Capture the cell that displays the provided text and extract its [x, y] central coordinate. 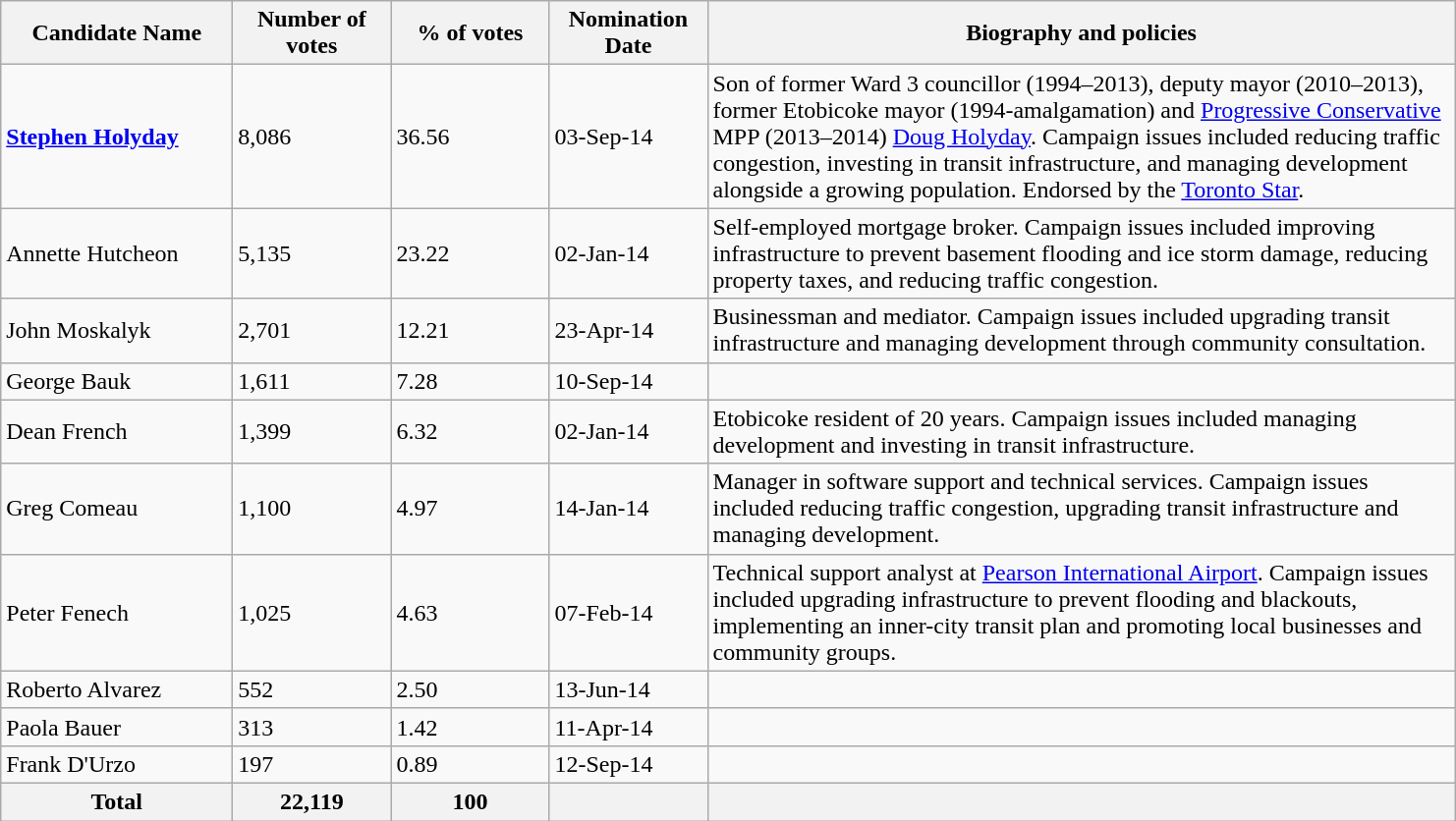
23.22 [470, 253]
Frank D'Urzo [117, 764]
Etobicoke resident of 20 years. Campaign issues included managing development and investing in transit infrastructure. [1081, 432]
13-Jun-14 [629, 689]
Greg Comeau [117, 509]
Paola Bauer [117, 727]
4.97 [470, 509]
Biography and policies [1081, 33]
4.63 [470, 613]
Candidate Name [117, 33]
12.21 [470, 330]
07-Feb-14 [629, 613]
George Bauk [117, 381]
Dean French [117, 432]
1,611 [312, 381]
1,025 [312, 613]
14-Jan-14 [629, 509]
Roberto Alvarez [117, 689]
197 [312, 764]
1,399 [312, 432]
Number of votes [312, 33]
313 [312, 727]
2,701 [312, 330]
0.89 [470, 764]
11-Apr-14 [629, 727]
8,086 [312, 137]
100 [470, 801]
6.32 [470, 432]
1,100 [312, 509]
12-Sep-14 [629, 764]
Total [117, 801]
Peter Fenech [117, 613]
552 [312, 689]
Nomination Date [629, 33]
03-Sep-14 [629, 137]
John Moskalyk [117, 330]
36.56 [470, 137]
Stephen Holyday [117, 137]
Businessman and mediator. Campaign issues included upgrading transit infrastructure and managing development through community consultation. [1081, 330]
7.28 [470, 381]
23-Apr-14 [629, 330]
1.42 [470, 727]
% of votes [470, 33]
10-Sep-14 [629, 381]
Annette Hutcheon [117, 253]
22,119 [312, 801]
5,135 [312, 253]
2.50 [470, 689]
